Detect which cell encompasses the target text, then output its [x, y] center coordinate. 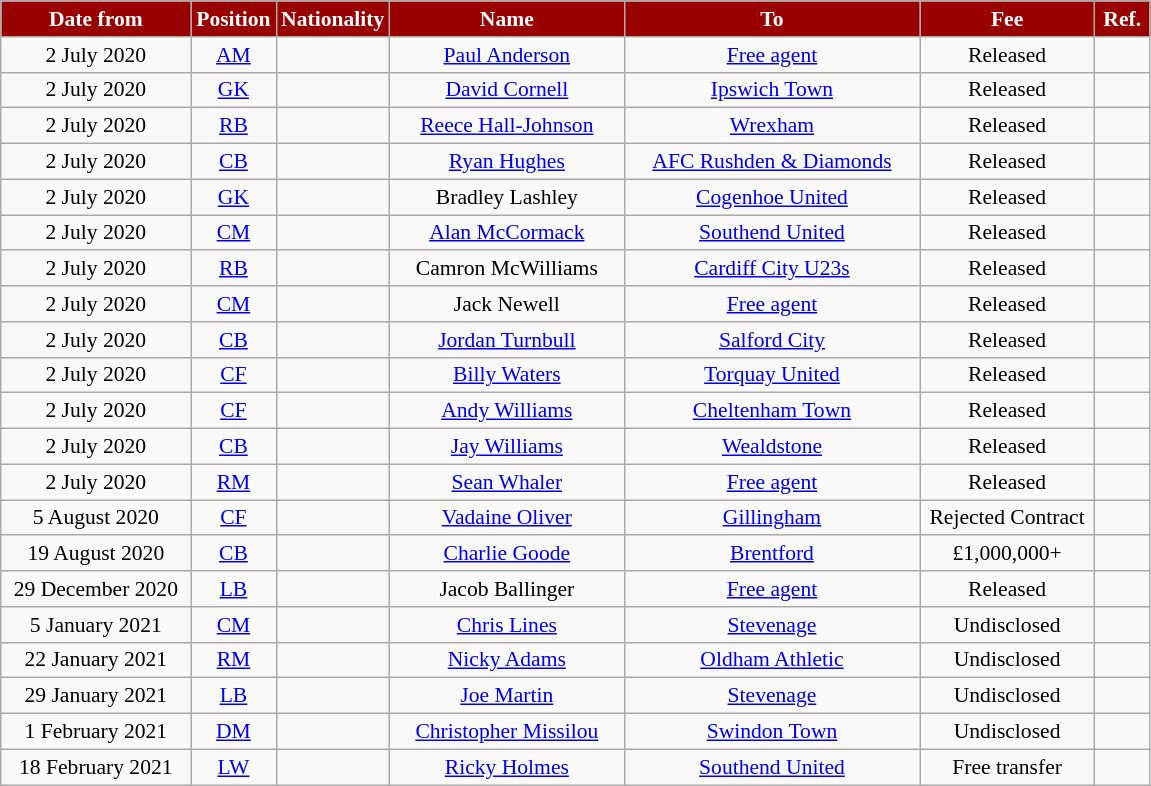
AFC Rushden & Diamonds [772, 162]
Ryan Hughes [506, 162]
Joe Martin [506, 696]
Torquay United [772, 375]
29 December 2020 [96, 589]
Reece Hall-Johnson [506, 126]
Cogenhoe United [772, 197]
Cheltenham Town [772, 411]
Jacob Ballinger [506, 589]
Ref. [1122, 19]
Rejected Contract [1008, 518]
Christopher Missilou [506, 732]
22 January 2021 [96, 660]
5 January 2021 [96, 625]
Vadaine Oliver [506, 518]
Ricky Holmes [506, 767]
Jack Newell [506, 304]
Wrexham [772, 126]
5 August 2020 [96, 518]
Charlie Goode [506, 554]
Jay Williams [506, 447]
Salford City [772, 340]
Chris Lines [506, 625]
£1,000,000+ [1008, 554]
Position [234, 19]
Andy Williams [506, 411]
Fee [1008, 19]
Name [506, 19]
Ipswich Town [772, 90]
Billy Waters [506, 375]
Brentford [772, 554]
Cardiff City U23s [772, 269]
19 August 2020 [96, 554]
Alan McCormack [506, 233]
Wealdstone [772, 447]
Oldham Athletic [772, 660]
Camron McWilliams [506, 269]
Nicky Adams [506, 660]
Date from [96, 19]
Paul Anderson [506, 55]
Sean Whaler [506, 482]
18 February 2021 [96, 767]
Jordan Turnbull [506, 340]
To [772, 19]
AM [234, 55]
Nationality [332, 19]
29 January 2021 [96, 696]
1 February 2021 [96, 732]
DM [234, 732]
LW [234, 767]
Bradley Lashley [506, 197]
Gillingham [772, 518]
David Cornell [506, 90]
Free transfer [1008, 767]
Swindon Town [772, 732]
